Return the [x, y] coordinate for the center point of the cell that contains the specified text.  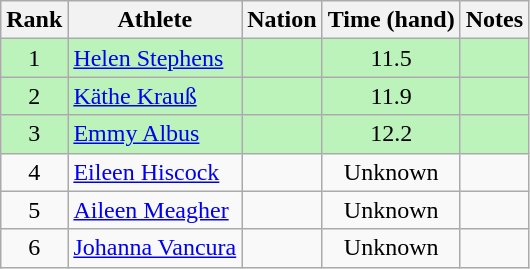
Johanna Vancura [155, 248]
1 [34, 58]
Eileen Hiscock [155, 172]
Notes [494, 20]
5 [34, 210]
4 [34, 172]
Helen Stephens [155, 58]
Rank [34, 20]
Nation [282, 20]
Emmy Albus [155, 134]
2 [34, 96]
11.9 [391, 96]
Time (hand) [391, 20]
Käthe Krauß [155, 96]
Athlete [155, 20]
Aileen Meagher [155, 210]
12.2 [391, 134]
11.5 [391, 58]
3 [34, 134]
6 [34, 248]
